Provide the [X, Y] coordinate of the cell's center where the given text is located.  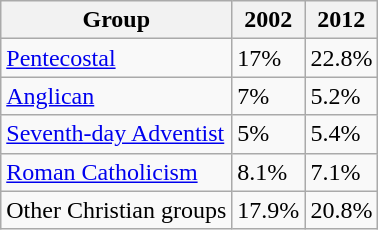
7.1% [342, 172]
22.8% [342, 58]
20.8% [342, 210]
5.2% [342, 96]
Anglican [116, 96]
Seventh-day Adventist [116, 134]
17% [268, 58]
Group [116, 20]
7% [268, 96]
Pentecostal [116, 58]
Roman Catholicism [116, 172]
17.9% [268, 210]
Other Christian groups [116, 210]
2012 [342, 20]
2002 [268, 20]
5% [268, 134]
5.4% [342, 134]
8.1% [268, 172]
